Return the (x, y) coordinate for the center point of the cell that contains the specified text.  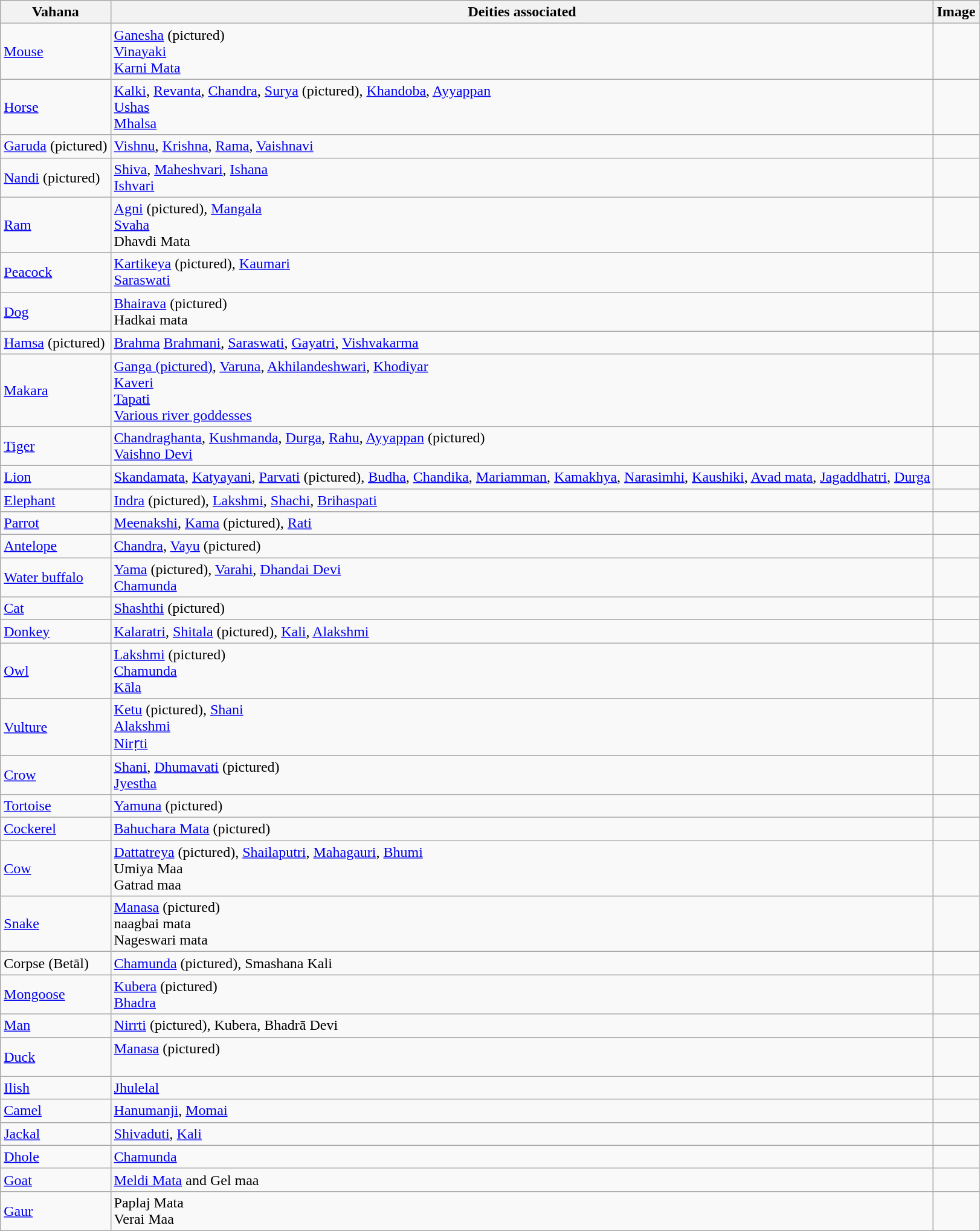
Manasa (pictured) (522, 1056)
Jhulelal (522, 1088)
Shani, Dhumavati (pictured)Jyestha (522, 775)
Dog (56, 312)
Vulture (56, 727)
Kalki, Revanta, Chandra, Surya (pictured), Khandoba, AyyappanUshasMhalsa (522, 107)
Image (956, 12)
Indra (pictured), Lakshmi, Shachi, Brihaspati (522, 500)
Nirrti (pictured), Kubera, Bhadrā Devi (522, 1026)
Hamsa (pictured) (56, 343)
Shashthi (pictured) (522, 609)
Meldi Mata and Gel maa (522, 1180)
Ketu (pictured), ShaniAlakshmi Nirṛti (522, 727)
Cow (56, 868)
Vishnu, Krishna, Rama, Vaishnavi (522, 146)
Lakshmi (pictured)ChamundaKāla (522, 671)
Peacock (56, 272)
Bhairava (pictured)Hadkai mata (522, 312)
Gaur (56, 1211)
Ram (56, 225)
Chamunda (522, 1157)
Tortoise (56, 806)
Manasa (pictured) naagbai mataNageswari mata (522, 924)
Tiger (56, 446)
Kartikeya (pictured), KaumariSaraswati (522, 272)
Owl (56, 671)
Yamuna (pictured) (522, 806)
Brahma Brahmani, Saraswati, Gayatri, Vishvakarma (522, 343)
Yama (pictured), Varahi, Dhandai DeviChamunda (522, 578)
Mongoose (56, 995)
Garuda (pictured) (56, 146)
Shiva, Maheshvari, IshanaIshvari (522, 178)
Water buffalo (56, 578)
Kubera (pictured)Bhadra (522, 995)
Meenakshi, Kama (pictured), Rati (522, 523)
Corpse (Betāl) (56, 963)
Kalaratri, Shitala (pictured), Kali, Alakshmi (522, 632)
Lion (56, 477)
Hanumanji, Momai (522, 1111)
Elephant (56, 500)
Cat (56, 609)
Crow (56, 775)
Donkey (56, 632)
Dattatreya (pictured), Shailaputri, Mahagauri, BhumiUmiya Maa Gatrad maa (522, 868)
Bahuchara Mata (pictured) (522, 829)
Deities associated (522, 12)
Paplaj MataVerai Maa (522, 1211)
Snake (56, 924)
Nandi (pictured) (56, 178)
Ganga (pictured), Varuna, Akhilandeshwari, KhodiyarKaveriTapatiVarious river goddesses (522, 390)
Vahana (56, 12)
Chandraghanta, Kushmanda, Durga, Rahu, Ayyappan (pictured)Vaishno Devi (522, 446)
Antelope (56, 546)
Skandamata, Katyayani, Parvati (pictured), Budha, Chandika, Mariamman, Kamakhya, Narasimhi, Kaushiki, Avad mata, Jagaddhatri, Durga (522, 477)
Shivaduti, Kali (522, 1134)
Cockerel (56, 829)
Dhole (56, 1157)
Mouse (56, 51)
Chamunda (pictured), Smashana Kali (522, 963)
Parrot (56, 523)
Agni (pictured), MangalaSvahaDhavdi Mata (522, 225)
Makara (56, 390)
Ganesha (pictured)VinayakiKarni Mata (522, 51)
Duck (56, 1056)
Jackal (56, 1134)
Horse (56, 107)
Man (56, 1026)
Camel (56, 1111)
Chandra, Vayu (pictured) (522, 546)
Goat (56, 1180)
Ilish (56, 1088)
